Scan for the cell matching the given text and deliver its (X, Y) coordinate at center. 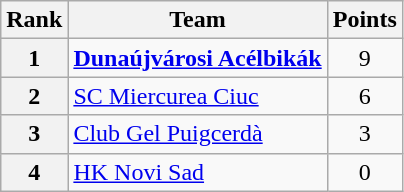
Team (198, 20)
9 (364, 58)
2 (34, 96)
1 (34, 58)
4 (34, 172)
6 (364, 96)
Dunaújvárosi Acélbikák (198, 58)
Club Gel Puigcerdà (198, 134)
Rank (34, 20)
0 (364, 172)
HK Novi Sad (198, 172)
Points (364, 20)
SC Miercurea Ciuc (198, 96)
